Provide the [X, Y] coordinate of the cell's center where the given text is located.  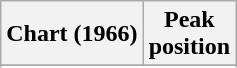
Chart (1966) [72, 34]
Peak position [189, 34]
